Identify which cell holds the provided text, then report its [X, Y] central coordinate. 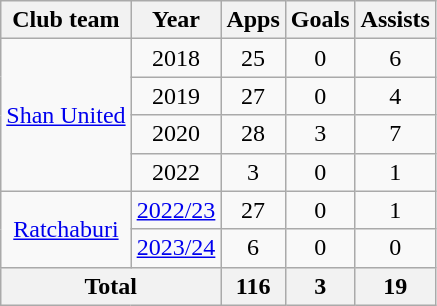
Assists [395, 20]
2023/24 [176, 248]
Ratchaburi [66, 229]
4 [395, 96]
Goals [320, 20]
2020 [176, 134]
2018 [176, 58]
2019 [176, 96]
2022 [176, 172]
Total [111, 286]
Apps [253, 20]
Year [176, 20]
Club team [66, 20]
116 [253, 286]
25 [253, 58]
7 [395, 134]
2022/23 [176, 210]
28 [253, 134]
19 [395, 286]
Shan United [66, 115]
